Identify which cell holds the provided text, then report its (x, y) central coordinate. 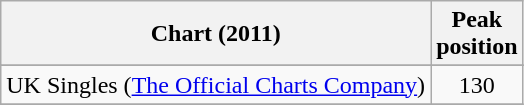
UK Singles (The Official Charts Company) (216, 85)
Chart (2011) (216, 34)
130 (477, 85)
Peak position (477, 34)
